Search for the cell housing the specified text and yield its [x, y] center coordinate. 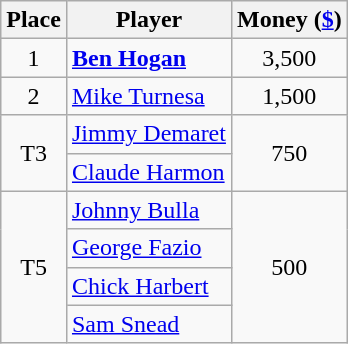
Player [148, 20]
Mike Turnesa [148, 96]
Jimmy Demaret [148, 134]
Johnny Bulla [148, 210]
Claude Harmon [148, 172]
T5 [34, 267]
T3 [34, 153]
500 [289, 267]
Sam Snead [148, 324]
1 [34, 58]
George Fazio [148, 248]
Ben Hogan [148, 58]
Place [34, 20]
2 [34, 96]
750 [289, 153]
Chick Harbert [148, 286]
Money ($) [289, 20]
1,500 [289, 96]
3,500 [289, 58]
